Locate the cell with the specified text and output its (X, Y) center coordinate. 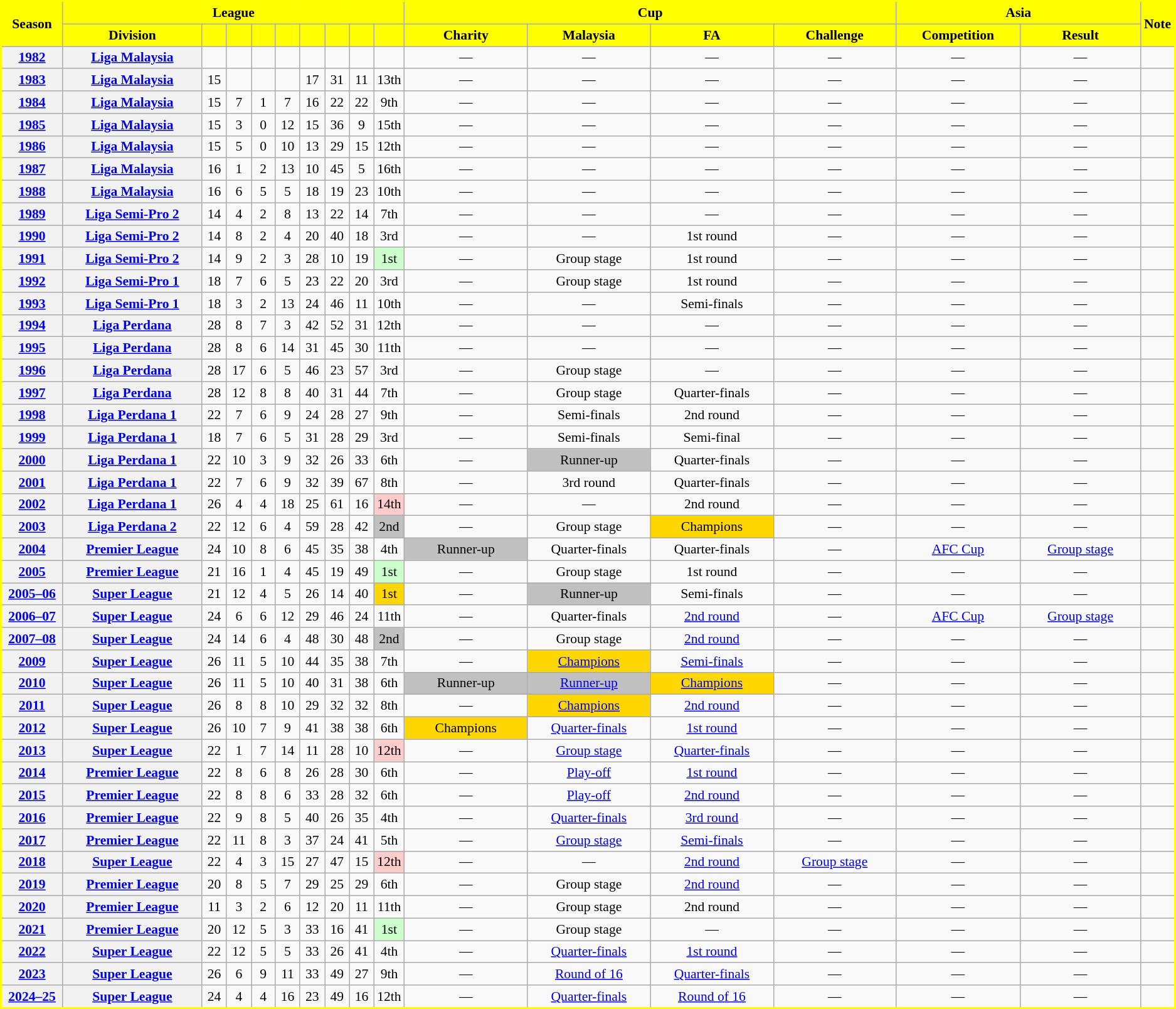
1995 (32, 348)
Note (1158, 24)
2005 (32, 572)
2005–06 (32, 594)
1983 (32, 80)
36 (337, 125)
2009 (32, 661)
39 (337, 483)
Result (1080, 35)
1989 (32, 214)
37 (312, 840)
1991 (32, 259)
2011 (32, 706)
2019 (32, 885)
52 (337, 326)
Season (32, 24)
1988 (32, 192)
5th (389, 840)
47 (337, 862)
2023 (32, 974)
2021 (32, 929)
2022 (32, 952)
59 (312, 527)
1994 (32, 326)
57 (361, 371)
2024–25 (32, 996)
Semi-final (712, 438)
2007–08 (32, 639)
14th (389, 505)
2014 (32, 773)
1982 (32, 58)
1984 (32, 102)
1999 (32, 438)
2006–07 (32, 617)
2012 (32, 729)
2018 (32, 862)
1990 (32, 237)
61 (337, 505)
1993 (32, 304)
1992 (32, 281)
Liga Perdana 2 (132, 527)
67 (361, 483)
Division (132, 35)
2020 (32, 907)
2000 (32, 460)
2017 (32, 840)
1986 (32, 147)
League (233, 13)
2001 (32, 483)
Malaysia (589, 35)
15th (389, 125)
1987 (32, 169)
Charity (466, 35)
2002 (32, 505)
2013 (32, 750)
2010 (32, 683)
FA (712, 35)
16th (389, 169)
2004 (32, 550)
1997 (32, 393)
Challenge (835, 35)
13th (389, 80)
2003 (32, 527)
1996 (32, 371)
1998 (32, 415)
2016 (32, 818)
Competition (958, 35)
1985 (32, 125)
2015 (32, 796)
Asia (1019, 13)
Cup (650, 13)
